Provide the [X, Y] coordinate of the cell's center where the given text is located.  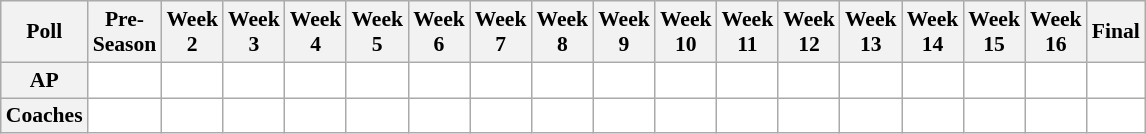
Week15 [994, 32]
Week9 [624, 32]
Coaches [44, 116]
Week4 [316, 32]
Week5 [377, 32]
Week7 [501, 32]
Week12 [809, 32]
Week3 [254, 32]
Final [1116, 32]
Week14 [933, 32]
Week10 [686, 32]
Week16 [1056, 32]
Week8 [562, 32]
AP [44, 80]
Week11 [748, 32]
Week6 [439, 32]
Week2 [192, 32]
Week13 [871, 32]
Poll [44, 32]
Pre-Season [125, 32]
